Output the (x, y) coordinate of the center of the cell containing the given text.  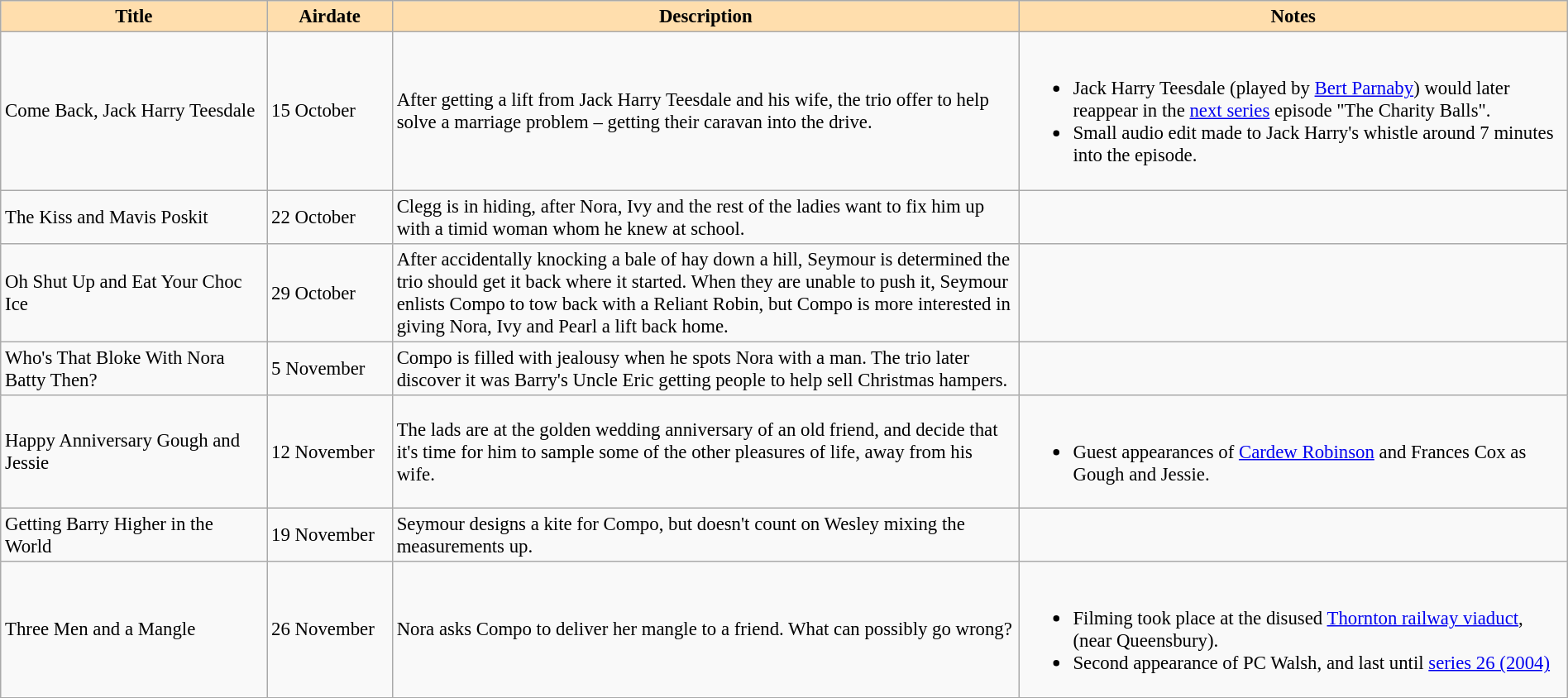
Title (134, 17)
5 November (330, 369)
Getting Barry Higher in the World (134, 536)
Filming took place at the disused Thornton railway viaduct, (near Queensbury).Second appearance of PC Walsh, and last until series 26 (2004) (1293, 629)
Nora asks Compo to deliver her mangle to a friend. What can possibly go wrong? (705, 629)
19 November (330, 536)
Guest appearances of Cardew Robinson and Frances Cox as Gough and Jessie. (1293, 452)
15 October (330, 111)
Happy Anniversary Gough and Jessie (134, 452)
Who's That Bloke With Nora Batty Then? (134, 369)
Airdate (330, 17)
29 October (330, 293)
Notes (1293, 17)
The Kiss and Mavis Poskit (134, 217)
Oh Shut Up and Eat Your Choc Ice (134, 293)
Seymour designs a kite for Compo, but doesn't count on Wesley mixing the measurements up. (705, 536)
Come Back, Jack Harry Teesdale (134, 111)
12 November (330, 452)
Clegg is in hiding, after Nora, Ivy and the rest of the ladies want to fix him up with a timid woman whom he knew at school. (705, 217)
Three Men and a Mangle (134, 629)
After getting a lift from Jack Harry Teesdale and his wife, the trio offer to help solve a marriage problem – getting their caravan into the drive. (705, 111)
Description (705, 17)
22 October (330, 217)
26 November (330, 629)
